Identify which cell holds the provided text, then report its [x, y] central coordinate. 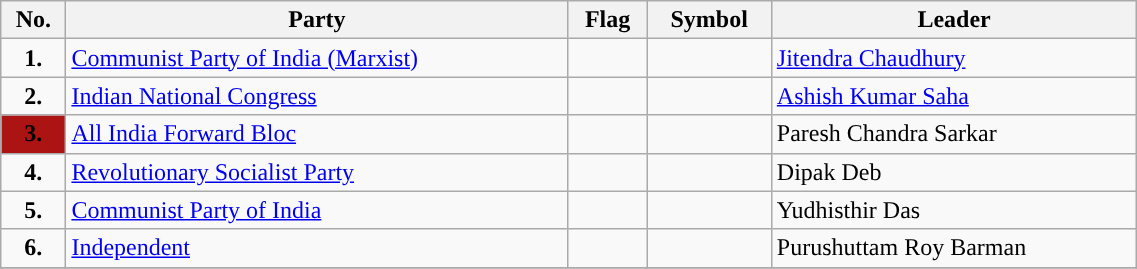
Communist Party of India [317, 210]
5. [34, 210]
All India Forward Bloc [317, 134]
Leader [954, 20]
6. [34, 248]
Flag [608, 20]
Purushuttam Roy Barman [954, 248]
Paresh Chandra Sarkar [954, 134]
4. [34, 172]
3. [34, 134]
Yudhisthir Das [954, 210]
1. [34, 58]
Indian National Congress [317, 96]
Ashish Kumar Saha [954, 96]
2. [34, 96]
Party [317, 20]
No. [34, 20]
Revolutionary Socialist Party [317, 172]
Communist Party of India (Marxist) [317, 58]
Dipak Deb [954, 172]
Jitendra Chaudhury [954, 58]
Symbol [709, 20]
Independent [317, 248]
